Pinpoint the cell where the given text exists, returning its [x, y] midpoint coordinate. 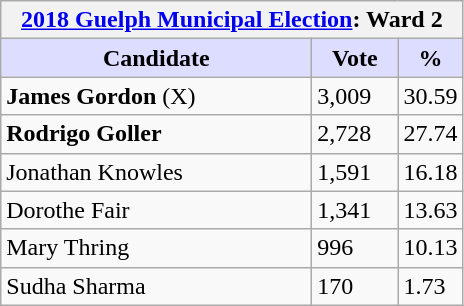
996 [355, 248]
% [430, 58]
1,591 [355, 172]
Mary Thring [156, 248]
13.63 [430, 210]
30.59 [430, 96]
Dorothe Fair [156, 210]
Vote [355, 58]
170 [355, 286]
James Gordon (X) [156, 96]
27.74 [430, 134]
3,009 [355, 96]
2018 Guelph Municipal Election: Ward 2 [232, 20]
10.13 [430, 248]
Candidate [156, 58]
Sudha Sharma [156, 286]
1,341 [355, 210]
Jonathan Knowles [156, 172]
1.73 [430, 286]
16.18 [430, 172]
Rodrigo Goller [156, 134]
2,728 [355, 134]
